Pinpoint the cell where the given text exists, returning its (x, y) midpoint coordinate. 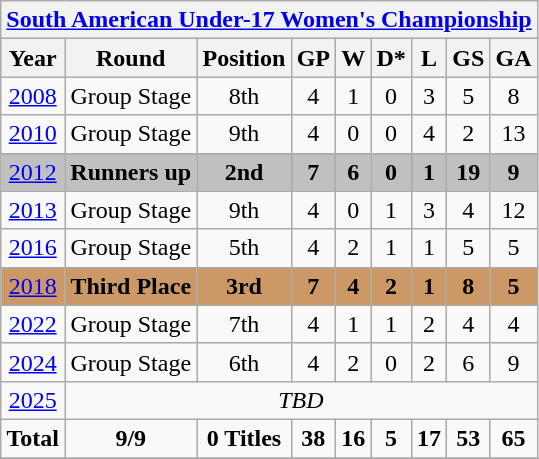
GA (514, 58)
8th (244, 96)
65 (514, 438)
Year (33, 58)
TBD (302, 400)
2024 (33, 362)
38 (314, 438)
Runners up (131, 172)
3rd (244, 286)
6th (244, 362)
2022 (33, 324)
Third Place (131, 286)
9/9 (131, 438)
2nd (244, 172)
53 (468, 438)
South American Under-17 Women's Championship (269, 20)
2013 (33, 210)
W (354, 58)
2016 (33, 248)
0 Titles (244, 438)
19 (468, 172)
2025 (33, 400)
Total (33, 438)
GS (468, 58)
13 (514, 134)
L (428, 58)
2010 (33, 134)
2008 (33, 96)
16 (354, 438)
5th (244, 248)
2012 (33, 172)
12 (514, 210)
D* (392, 58)
Position (244, 58)
17 (428, 438)
GP (314, 58)
7th (244, 324)
Round (131, 58)
2018 (33, 286)
